For the text-containing cell, return its midpoint in [x, y] coordinate format. 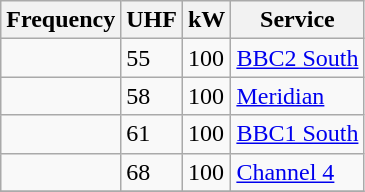
58 [152, 96]
Service [298, 20]
Channel 4 [298, 172]
68 [152, 172]
61 [152, 134]
UHF [152, 20]
kW [206, 20]
55 [152, 58]
Meridian [298, 96]
BBC1 South [298, 134]
BBC2 South [298, 58]
Frequency [61, 20]
